Pinpoint the cell where the given text exists, returning its [x, y] midpoint coordinate. 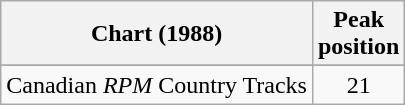
Canadian RPM Country Tracks [157, 85]
Chart (1988) [157, 34]
Peakposition [358, 34]
21 [358, 85]
